Find where the given text appears and provide that cell's center as [x, y] coordinate. 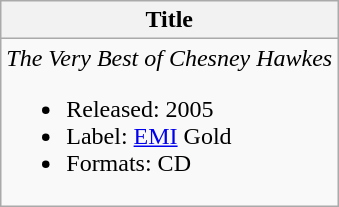
Title [170, 20]
The Very Best of Chesney HawkesReleased: 2005Label: EMI GoldFormats: CD [170, 122]
